Find where the given text appears and provide that cell's center as (X, Y) coordinate. 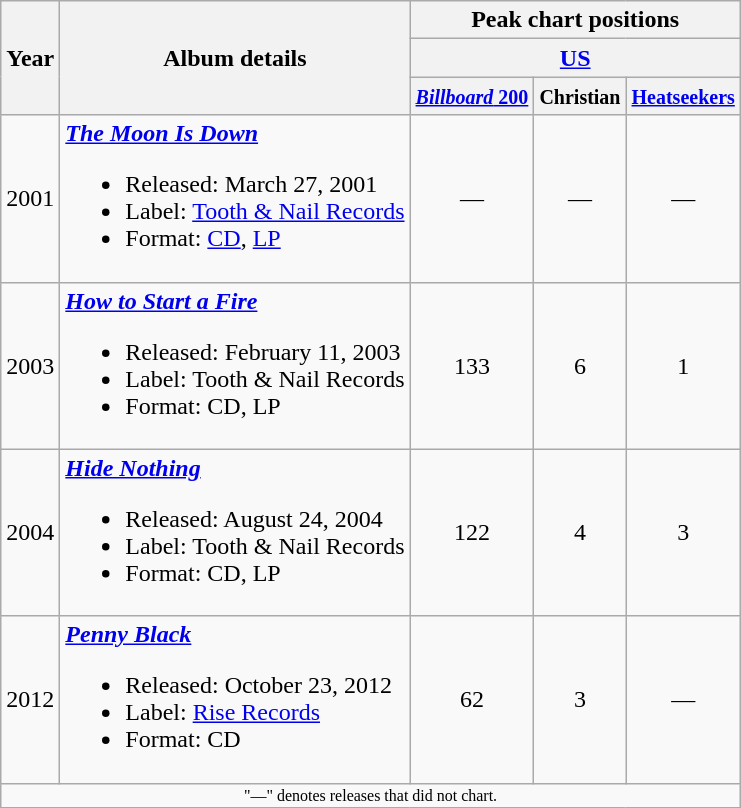
How to Start a FireReleased: February 11, 2003Label: Tooth & Nail RecordsFormat: CD, LP (235, 366)
Album details (235, 58)
The Moon Is DownReleased: March 27, 2001Label: Tooth & Nail RecordsFormat: CD, LP (235, 198)
6 (580, 366)
Heatseekers (683, 96)
2001 (30, 198)
Year (30, 58)
"—" denotes releases that did not chart. (371, 795)
Billboard 200 (472, 96)
Christian (580, 96)
122 (472, 532)
Hide NothingReleased: August 24, 2004Label: Tooth & Nail RecordsFormat: CD, LP (235, 532)
US (575, 58)
2003 (30, 366)
2004 (30, 532)
1 (683, 366)
4 (580, 532)
Penny BlackReleased: October 23, 2012Label: Rise RecordsFormat: CD (235, 700)
62 (472, 700)
133 (472, 366)
Peak chart positions (575, 20)
2012 (30, 700)
